Extract the (x, y) coordinate from the center of the cell holding the provided text.  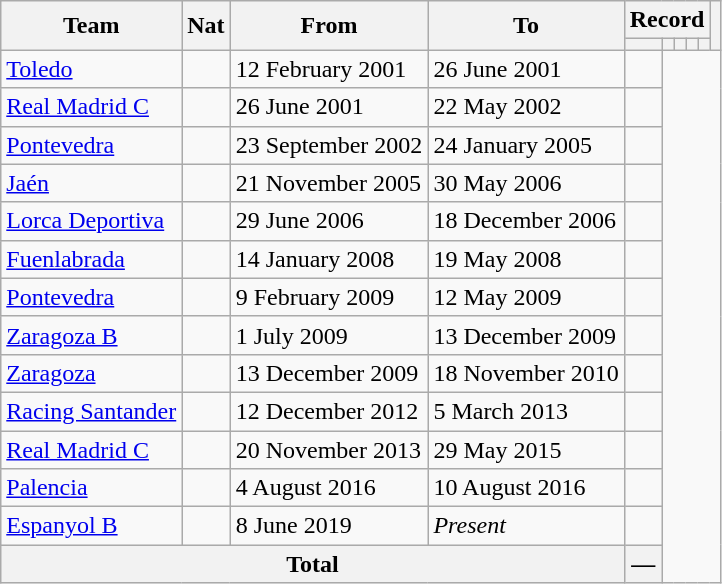
1 July 2009 (329, 335)
12 May 2009 (526, 297)
18 November 2010 (526, 373)
9 February 2009 (329, 297)
29 June 2006 (329, 221)
Total (312, 564)
18 December 2006 (526, 221)
— (643, 564)
Zaragoza B (92, 335)
12 December 2012 (329, 411)
From (329, 26)
Espanyol B (92, 526)
Fuenlabrada (92, 259)
To (526, 26)
Zaragoza (92, 373)
Toledo (92, 69)
Present (526, 526)
21 November 2005 (329, 183)
Lorca Deportiva (92, 221)
10 August 2016 (526, 488)
24 January 2005 (526, 145)
5 March 2013 (526, 411)
19 May 2008 (526, 259)
Racing Santander (92, 411)
Palencia (92, 488)
20 November 2013 (329, 449)
4 August 2016 (329, 488)
14 January 2008 (329, 259)
8 June 2019 (329, 526)
29 May 2015 (526, 449)
Record (667, 20)
30 May 2006 (526, 183)
Jaén (92, 183)
23 September 2002 (329, 145)
12 February 2001 (329, 69)
Nat (206, 26)
22 May 2002 (526, 107)
Team (92, 26)
